Locate the cell with the specified text and output its (x, y) center coordinate. 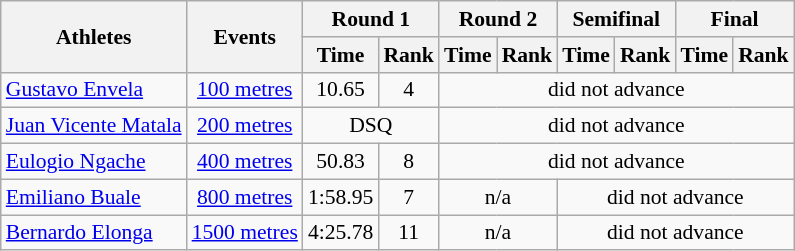
100 metres (245, 90)
Events (245, 36)
8 (408, 162)
Round 1 (371, 19)
Juan Vicente Matala (94, 126)
10.65 (340, 90)
DSQ (371, 126)
Athletes (94, 36)
Gustavo Envela (94, 90)
Final (734, 19)
800 metres (245, 197)
1:58.95 (340, 197)
11 (408, 233)
Semifinal (616, 19)
4:25.78 (340, 233)
4 (408, 90)
7 (408, 197)
200 metres (245, 126)
400 metres (245, 162)
Emiliano Buale (94, 197)
Eulogio Ngache (94, 162)
1500 metres (245, 233)
50.83 (340, 162)
Bernardo Elonga (94, 233)
Round 2 (498, 19)
